Provide the (X, Y) coordinate of the cell's center where the given text is located.  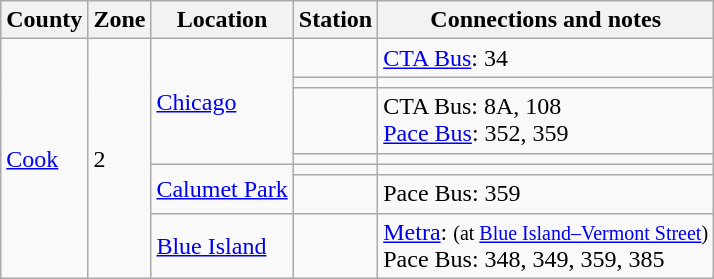
CTA Bus: 34 (546, 58)
Pace Bus: 359 (546, 194)
CTA Bus: 8A, 108 Pace Bus: 352, 359 (546, 120)
Calumet Park (222, 188)
Zone (120, 20)
Connections and notes (546, 20)
Chicago (222, 102)
Cook (44, 158)
Station (335, 20)
County (44, 20)
Location (222, 20)
Blue Island (222, 246)
Metra: (at Blue Island–Vermont Street) Pace Bus: 348, 349, 359, 385 (546, 246)
2 (120, 158)
